Search for the cell housing the specified text and yield its (x, y) center coordinate. 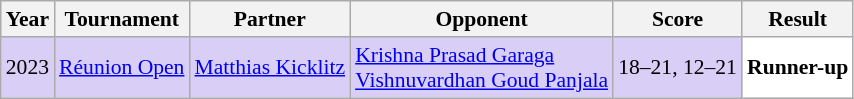
Opponent (482, 19)
Matthias Kicklitz (270, 68)
Score (678, 19)
Result (798, 19)
18–21, 12–21 (678, 68)
Tournament (122, 19)
Partner (270, 19)
2023 (28, 68)
Krishna Prasad Garaga Vishnuvardhan Goud Panjala (482, 68)
Runner-up (798, 68)
Year (28, 19)
Réunion Open (122, 68)
